Detect which cell encompasses the target text, then output its (X, Y) center coordinate. 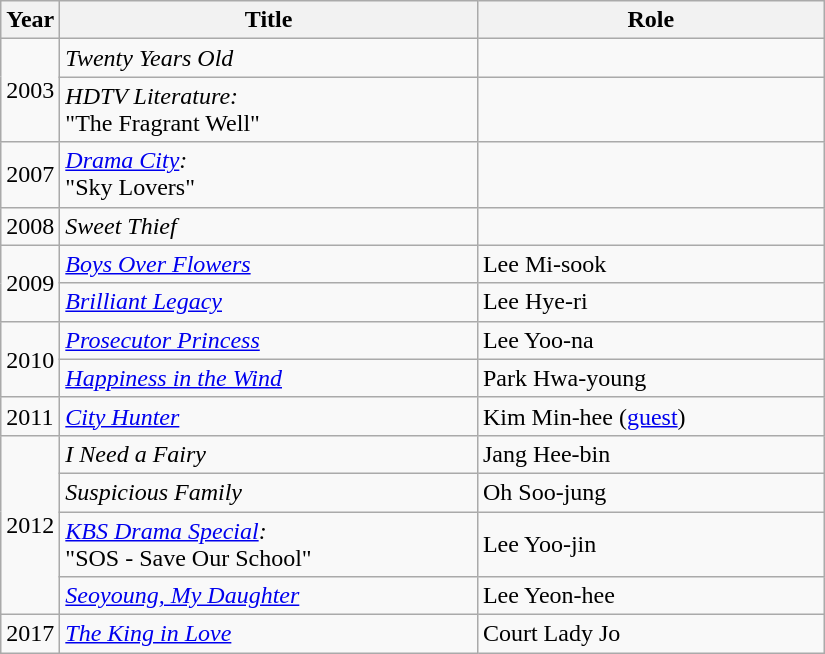
Jang Hee-bin (650, 454)
Sweet Thief (269, 226)
Drama City:"Sky Lovers" (269, 174)
Lee Yeon-hee (650, 596)
Lee Yoo-jin (650, 544)
Happiness in the Wind (269, 378)
2012 (30, 524)
2009 (30, 283)
2011 (30, 416)
The King in Love (269, 634)
Lee Mi-sook (650, 264)
Title (269, 20)
I Need a Fairy (269, 454)
2008 (30, 226)
Lee Hye-ri (650, 302)
Year (30, 20)
2007 (30, 174)
2003 (30, 90)
Suspicious Family (269, 492)
Oh Soo-jung (650, 492)
Brilliant Legacy (269, 302)
Park Hwa-young (650, 378)
Twenty Years Old (269, 58)
Boys Over Flowers (269, 264)
2017 (30, 634)
Prosecutor Princess (269, 340)
City Hunter (269, 416)
KBS Drama Special:"SOS - Save Our School" (269, 544)
2010 (30, 359)
Role (650, 20)
Court Lady Jo (650, 634)
Seoyoung, My Daughter (269, 596)
Kim Min-hee (guest) (650, 416)
Lee Yoo-na (650, 340)
HDTV Literature:"The Fragrant Well" (269, 110)
